Extract the (X, Y) coordinate from the center of the cell holding the provided text.  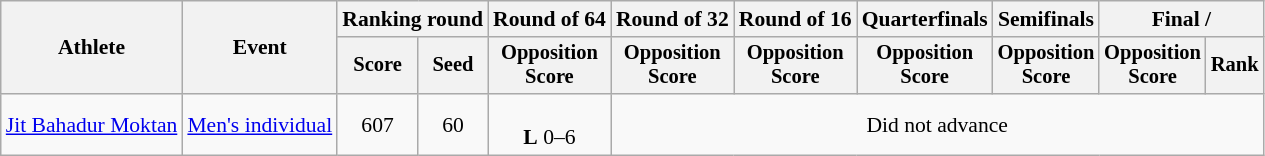
Round of 16 (796, 19)
Jit Bahadur Moktan (92, 124)
L 0–6 (550, 124)
Quarterfinals (925, 19)
Athlete (92, 48)
Round of 64 (550, 19)
Round of 32 (672, 19)
Seed (453, 66)
Rank (1235, 66)
Did not advance (938, 124)
Men's individual (260, 124)
607 (378, 124)
Score (378, 66)
Ranking round (412, 19)
Event (260, 48)
Semifinals (1046, 19)
Final / (1181, 19)
60 (453, 124)
